From the cell containing the given text, extract its center point as [X, Y] coordinate. 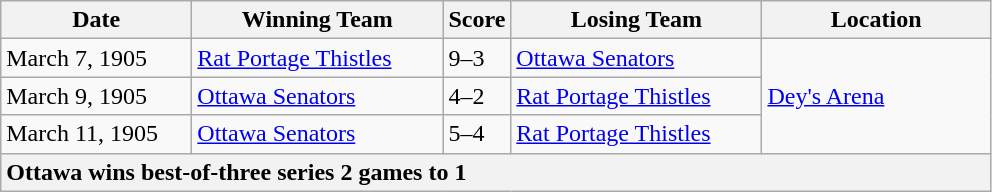
Winning Team [318, 20]
4–2 [477, 96]
March 11, 1905 [96, 134]
5–4 [477, 134]
Score [477, 20]
Losing Team [636, 20]
9–3 [477, 58]
Date [96, 20]
March 9, 1905 [96, 96]
March 7, 1905 [96, 58]
Dey's Arena [876, 96]
Location [876, 20]
Ottawa wins best-of-three series 2 games to 1 [496, 172]
